Capture the cell that displays the provided text and extract its [x, y] central coordinate. 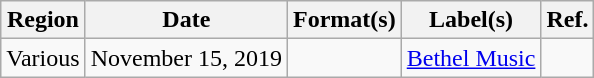
Region [43, 20]
November 15, 2019 [186, 58]
Ref. [568, 20]
Various [43, 58]
Label(s) [471, 20]
Format(s) [345, 20]
Date [186, 20]
Bethel Music [471, 58]
